Pinpoint the cell where the given text exists, returning its [X, Y] midpoint coordinate. 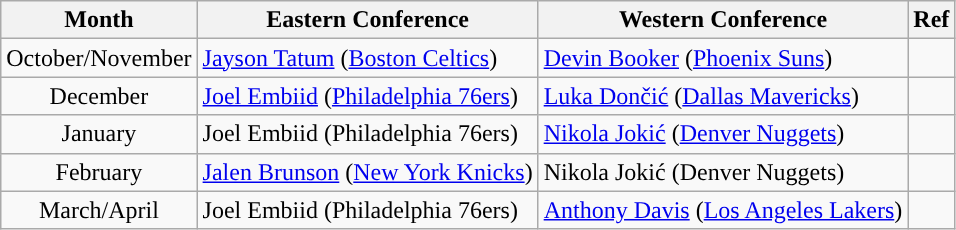
Luka Dončić (Dallas Mavericks) [723, 96]
October/November [99, 58]
January [99, 134]
Western Conference [723, 20]
Eastern Conference [368, 20]
Anthony Davis (Los Angeles Lakers) [723, 210]
December [99, 96]
Ref [932, 20]
March/April [99, 210]
Jayson Tatum (Boston Celtics) [368, 58]
February [99, 172]
Devin Booker (Phoenix Suns) [723, 58]
Jalen Brunson (New York Knicks) [368, 172]
Month [99, 20]
